Find where the given text appears and provide that cell's center as (x, y) coordinate. 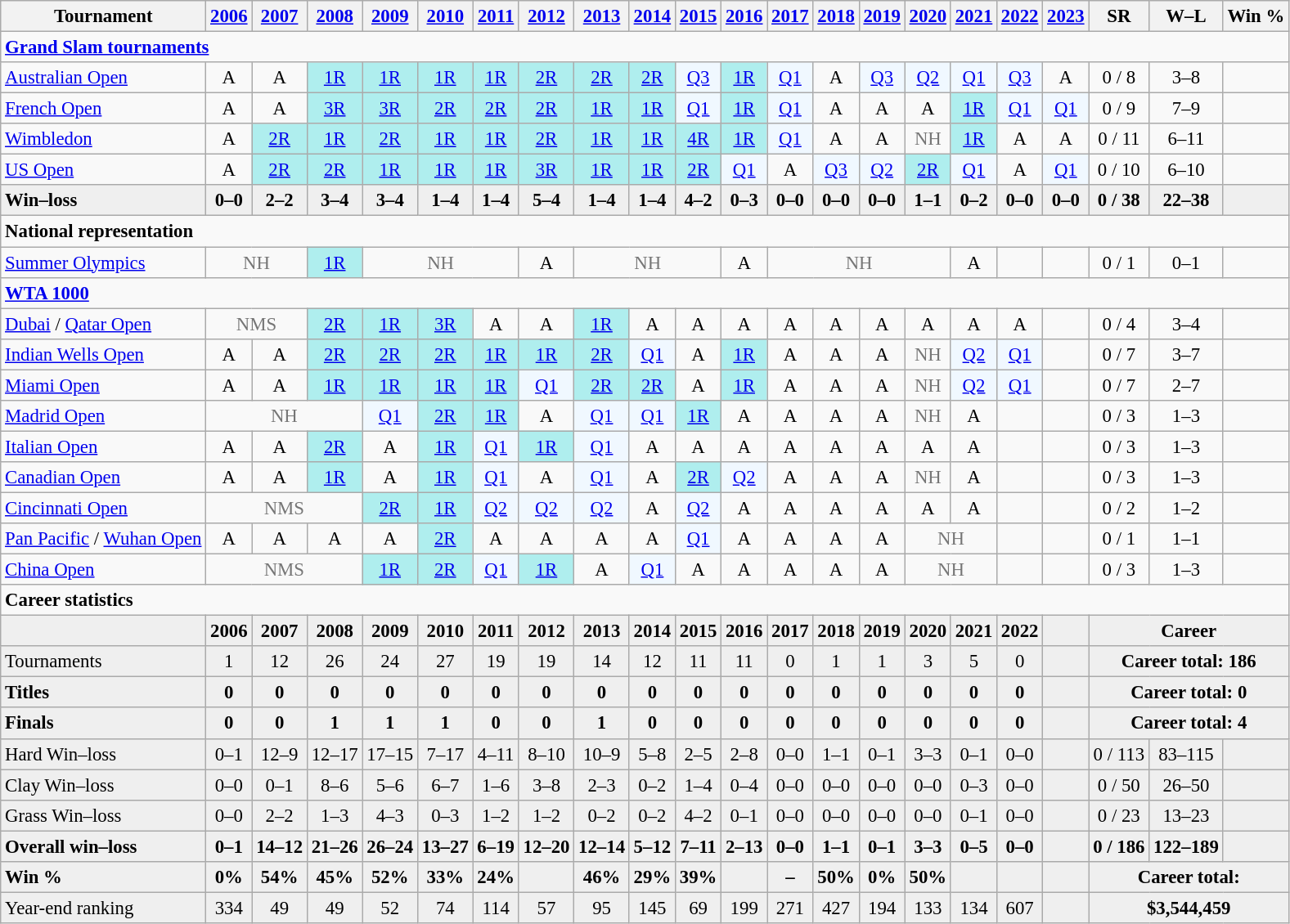
13–27 (446, 846)
5 (973, 662)
145 (652, 908)
5–6 (390, 785)
26–24 (390, 846)
Career total: 186 (1189, 662)
52% (390, 877)
Dubai / Qatar Open (103, 324)
W–L (1186, 16)
12–9 (280, 754)
8–6 (335, 785)
24% (496, 877)
5–12 (652, 846)
Year-end ranking (103, 908)
Canadian Open (103, 478)
29% (652, 877)
22–38 (1186, 200)
0 / 9 (1119, 109)
– (790, 877)
0 / 50 (1119, 785)
Clay Win–loss (103, 785)
271 (790, 908)
SR (1119, 16)
0 / 113 (1119, 754)
83–115 (1186, 754)
133 (928, 908)
5–4 (546, 200)
China Open (103, 570)
12–14 (602, 846)
2–7 (1186, 385)
2023 (1066, 16)
3–7 (1186, 354)
WTA 1000 (645, 293)
7–17 (446, 754)
114 (496, 908)
39% (698, 877)
74 (446, 908)
Australian Open (103, 78)
1–6 (496, 785)
24 (390, 662)
2–13 (744, 846)
7–9 (1186, 109)
194 (882, 908)
US Open (103, 170)
0 / 2 (1119, 508)
5–8 (652, 754)
Hard Win–loss (103, 754)
46% (602, 877)
Summer Olympics (103, 262)
National representation (645, 231)
69 (698, 908)
21–26 (335, 846)
Career statistics (645, 600)
2–5 (698, 754)
Grass Win–loss (103, 815)
Overall win–loss (103, 846)
607 (1020, 908)
54% (280, 877)
3 (928, 662)
2–3 (602, 785)
Career (1189, 631)
Career total: 4 (1189, 724)
0 / 8 (1119, 78)
6–7 (446, 785)
0–5 (973, 846)
Finals (103, 724)
4–11 (496, 754)
0 / 186 (1119, 846)
12–17 (335, 754)
Italian Open (103, 446)
4–3 (390, 815)
0–4 (744, 785)
6–19 (496, 846)
Miami Open (103, 385)
45% (335, 877)
Tournaments (103, 662)
Cincinnati Open (103, 508)
6–10 (1186, 170)
6–11 (1186, 139)
Career total: 0 (1189, 693)
Pan Pacific / Wuhan Open (103, 539)
Madrid Open (103, 416)
13–23 (1186, 815)
2–8 (744, 754)
17–15 (390, 754)
7–11 (698, 846)
$3,544,459 (1189, 908)
Wimbledon (103, 139)
27 (446, 662)
14 (602, 662)
12–20 (546, 846)
14–12 (280, 846)
10–9 (602, 754)
26–50 (1186, 785)
Career total: (1189, 877)
0 / 38 (1119, 200)
8–10 (546, 754)
427 (836, 908)
122–189 (1186, 846)
4R (698, 139)
334 (229, 908)
26 (335, 662)
Indian Wells Open (103, 354)
Tournament (103, 16)
0 / 4 (1119, 324)
Titles (103, 693)
French Open (103, 109)
95 (602, 908)
Win–loss (103, 200)
134 (973, 908)
Grand Slam tournaments (645, 47)
33% (446, 877)
0 / 11 (1119, 139)
0 / 10 (1119, 170)
57 (546, 908)
0 / 23 (1119, 815)
199 (744, 908)
52 (390, 908)
